Capture the cell that displays the provided text and extract its [x, y] central coordinate. 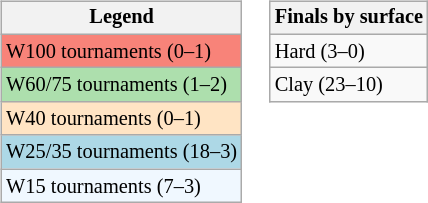
W60/75 tournaments (1–2) [122, 85]
W40 tournaments (0–1) [122, 119]
Hard (3–0) [349, 51]
Finals by surface [349, 18]
W25/35 tournaments (18–3) [122, 152]
W15 tournaments (7–3) [122, 186]
Clay (23–10) [349, 85]
Legend [122, 18]
W100 tournaments (0–1) [122, 51]
